Determine the [x, y] coordinate at the center of the cell enclosing the given text.  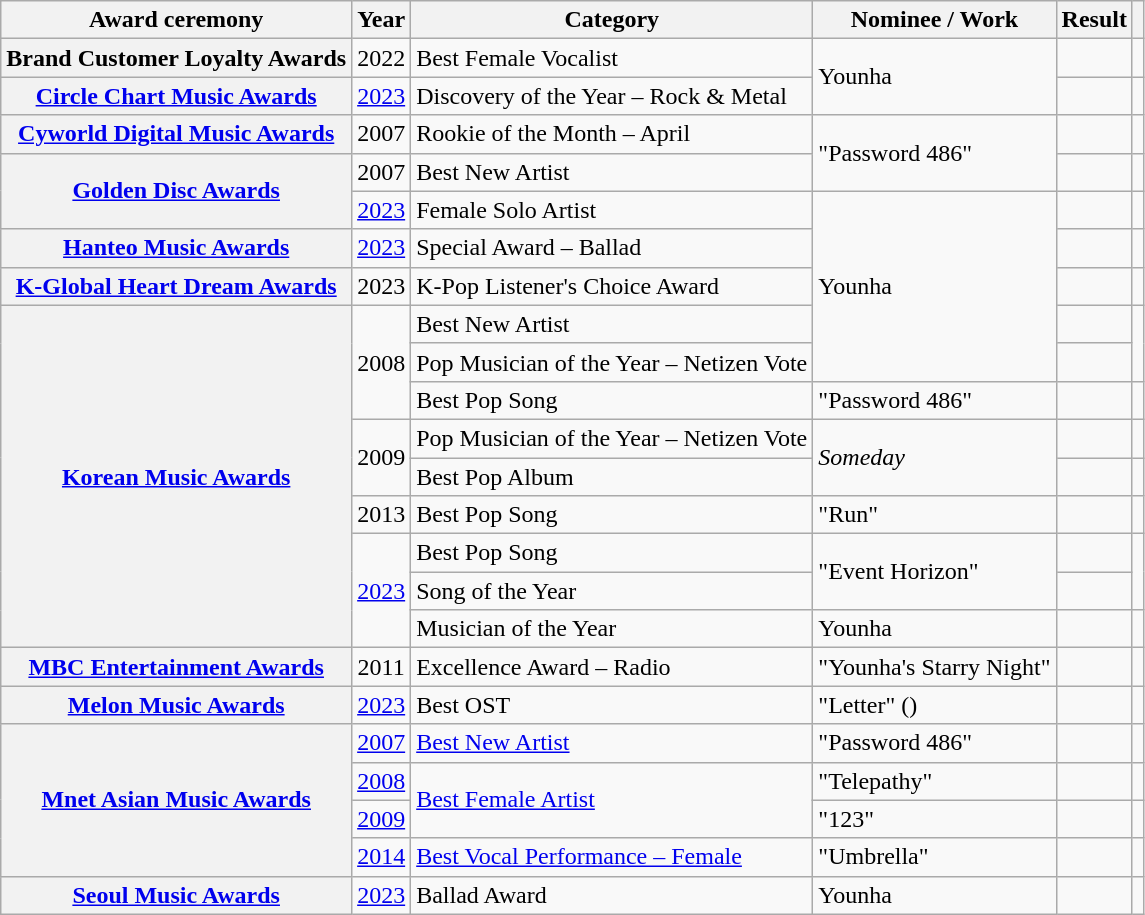
Best OST [612, 705]
K-Global Heart Dream Awards [176, 286]
"Younha's Starry Night" [934, 667]
2022 [382, 58]
Result [1094, 20]
Special Award – Ballad [612, 248]
Seoul Music Awards [176, 895]
Category [612, 20]
Golden Disc Awards [176, 191]
Hanteo Music Awards [176, 248]
2014 [382, 857]
Female Solo Artist [612, 210]
Musician of the Year [612, 629]
Best Female Vocalist [612, 58]
"123" [934, 819]
Nominee / Work [934, 20]
Award ceremony [176, 20]
Ballad Award [612, 895]
Mnet Asian Music Awards [176, 800]
"Run" [934, 515]
K-Pop Listener's Choice Award [612, 286]
Excellence Award – Radio [612, 667]
Cyworld Digital Music Awards [176, 134]
Best Female Artist [612, 800]
Brand Customer Loyalty Awards [176, 58]
"Letter" () [934, 705]
Discovery of the Year – Rock & Metal [612, 96]
Rookie of the Month – April [612, 134]
Circle Chart Music Awards [176, 96]
"Telepathy" [934, 781]
"Event Horizon" [934, 572]
Song of the Year [612, 591]
Someday [934, 457]
Melon Music Awards [176, 705]
2013 [382, 515]
Best Vocal Performance – Female [612, 857]
MBC Entertainment Awards [176, 667]
2011 [382, 667]
"Umbrella" [934, 857]
Best Pop Album [612, 477]
Year [382, 20]
Korean Music Awards [176, 476]
